For the text-containing cell, return its midpoint in [x, y] coordinate format. 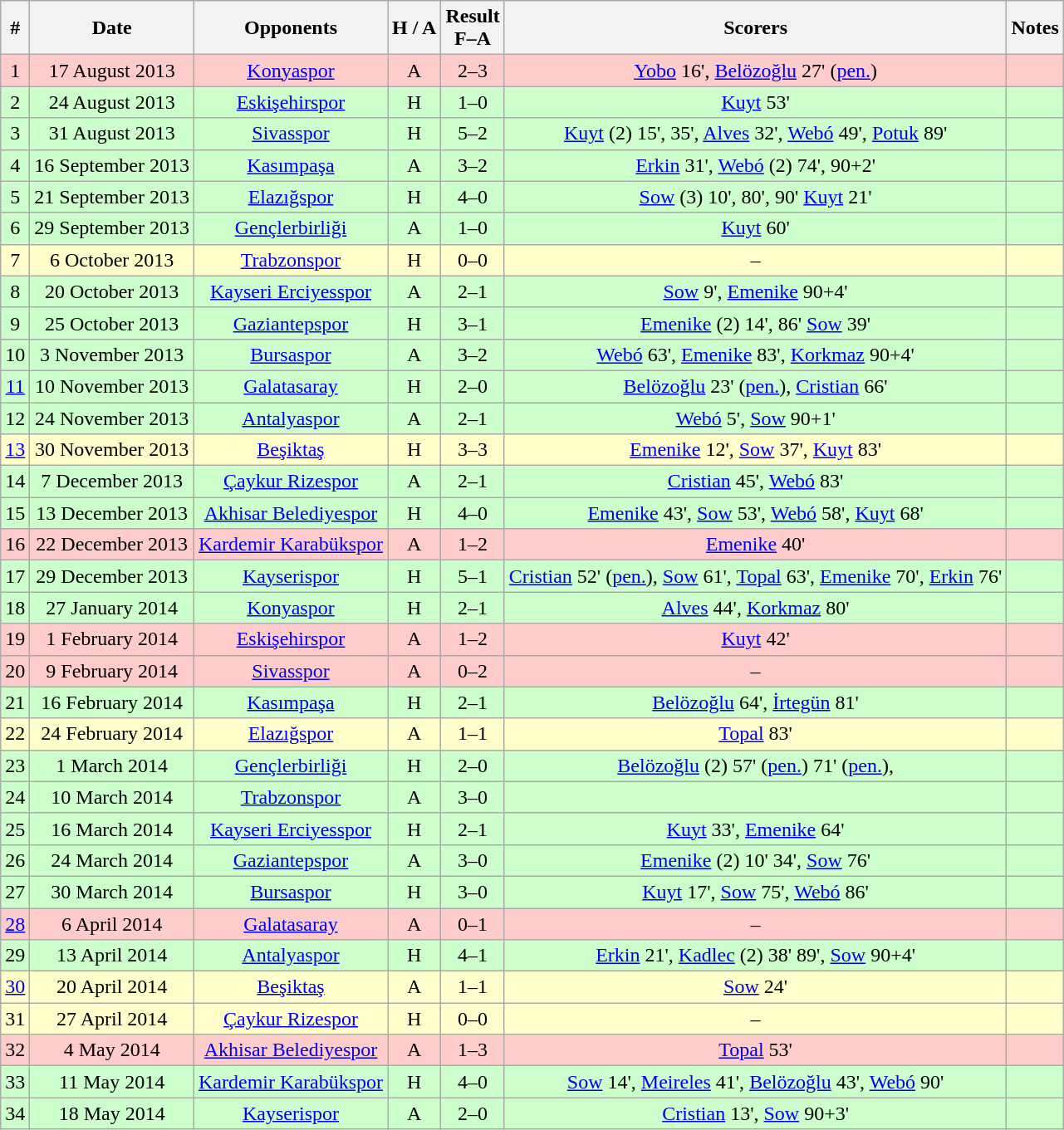
22 December 2013 [112, 545]
Opponents [291, 28]
21 [15, 702]
5–1 [473, 576]
Emenike 40' [756, 545]
Kuyt 60' [756, 228]
23 [15, 766]
33 [15, 1082]
26 [15, 860]
24 March 2014 [112, 860]
16 February 2014 [112, 702]
Belözoğlu (2) 57' (pen.) 71' (pen.), [756, 766]
1 March 2014 [112, 766]
27 January 2014 [112, 608]
6 [15, 228]
6 October 2013 [112, 260]
Emenike (2) 14', 86' Sow 39' [756, 323]
18 [15, 608]
9 [15, 323]
20 October 2013 [112, 291]
27 [15, 892]
Kuyt (2) 15', 35', Alves 32', Webó 49', Potuk 89' [756, 134]
16 March 2014 [112, 829]
Sow (3) 10', 80', 90' Kuyt 21' [756, 197]
19 [15, 639]
Sow 9', Emenike 90+4' [756, 291]
24 November 2013 [112, 418]
3–3 [473, 450]
H / A [414, 28]
8 [15, 291]
# [15, 28]
7 [15, 260]
ResultF–A [473, 28]
22 [15, 734]
0–1 [473, 924]
16 September 2013 [112, 165]
24 August 2013 [112, 102]
Erkin 21', Kadlec (2) 38' 89', Sow 90+4' [756, 956]
17 August 2013 [112, 71]
5–2 [473, 134]
34 [15, 1113]
10 March 2014 [112, 797]
20 [15, 671]
20 April 2014 [112, 987]
3–1 [473, 323]
Sow 14', Meireles 41', Belözoğlu 43', Webó 90' [756, 1082]
Kuyt 53' [756, 102]
Scorers [756, 28]
4 May 2014 [112, 1050]
13 [15, 450]
Belözoğlu 64', İrtegün 81' [756, 702]
18 May 2014 [112, 1113]
4–1 [473, 956]
2–3 [473, 71]
Webó 5', Sow 90+1' [756, 418]
11 [15, 386]
1 [15, 71]
24 [15, 797]
3 [15, 134]
31 [15, 1019]
Kuyt 17', Sow 75', Webó 86' [756, 892]
29 [15, 956]
4 [15, 165]
30 [15, 987]
Cristian 52' (pen.), Sow 61', Topal 63', Emenike 70', Erkin 76' [756, 576]
Yobo 16', Belözoğlu 27' (pen.) [756, 71]
31 August 2013 [112, 134]
29 December 2013 [112, 576]
13 April 2014 [112, 956]
16 [15, 545]
12 [15, 418]
30 November 2013 [112, 450]
25 October 2013 [112, 323]
Cristian 45', Webó 83' [756, 482]
6 April 2014 [112, 924]
24 February 2014 [112, 734]
30 March 2014 [112, 892]
14 [15, 482]
Kuyt 33', Emenike 64' [756, 829]
1 February 2014 [112, 639]
13 December 2013 [112, 513]
Topal 83' [756, 734]
Emenike 43', Sow 53', Webó 58', Kuyt 68' [756, 513]
11 May 2014 [112, 1082]
25 [15, 829]
Belözoğlu 23' (pen.), Cristian 66' [756, 386]
Emenike (2) 10' 34', Sow 76' [756, 860]
3 November 2013 [112, 355]
1–3 [473, 1050]
29 September 2013 [112, 228]
10 November 2013 [112, 386]
Notes [1035, 28]
32 [15, 1050]
9 February 2014 [112, 671]
5 [15, 197]
Webó 63', Emenike 83', Korkmaz 90+4' [756, 355]
27 April 2014 [112, 1019]
Cristian 13', Sow 90+3' [756, 1113]
21 September 2013 [112, 197]
Date [112, 28]
0–2 [473, 671]
Emenike 12', Sow 37', Kuyt 83' [756, 450]
10 [15, 355]
28 [15, 924]
17 [15, 576]
2 [15, 102]
7 December 2013 [112, 482]
Alves 44', Korkmaz 80' [756, 608]
Topal 53' [756, 1050]
Kuyt 42' [756, 639]
Sow 24' [756, 987]
15 [15, 513]
Erkin 31', Webó (2) 74', 90+2' [756, 165]
